Pinpoint the cell where the given text exists, returning its (X, Y) midpoint coordinate. 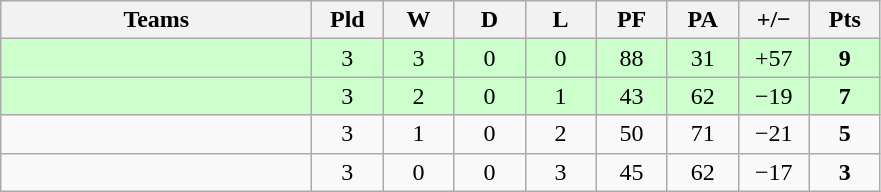
W (418, 20)
45 (632, 172)
+/− (774, 20)
31 (702, 58)
88 (632, 58)
71 (702, 134)
D (490, 20)
+57 (774, 58)
−21 (774, 134)
7 (844, 96)
Pts (844, 20)
−19 (774, 96)
−17 (774, 172)
L (560, 20)
PF (632, 20)
Teams (156, 20)
43 (632, 96)
9 (844, 58)
50 (632, 134)
PA (702, 20)
Pld (348, 20)
5 (844, 134)
